Capture the cell that displays the provided text and extract its (x, y) central coordinate. 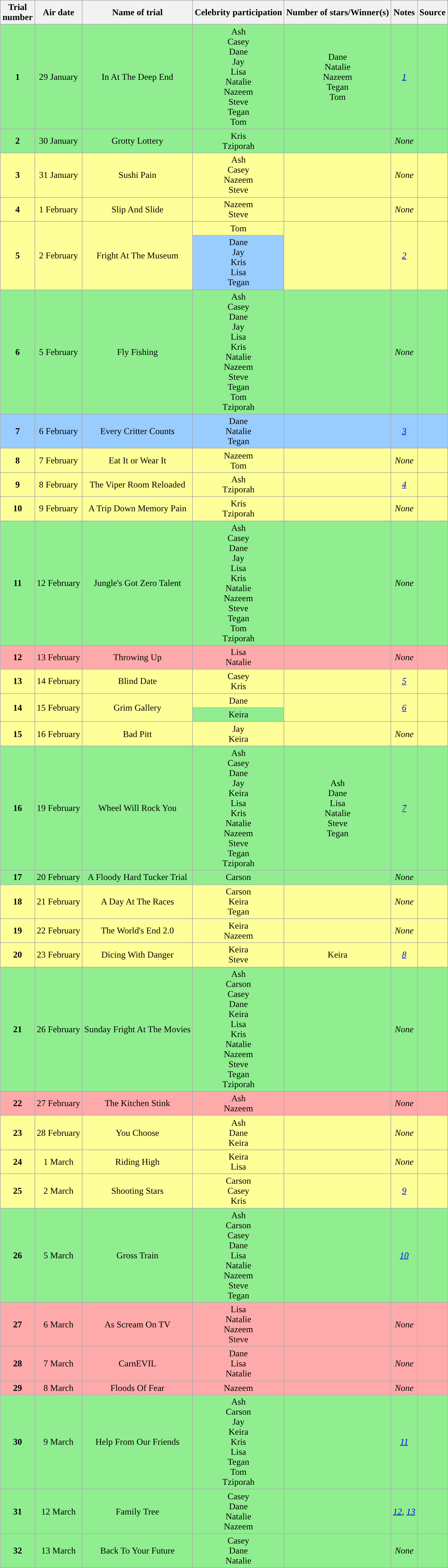
7 March (59, 1364)
8 March (59, 1388)
2 February (59, 255)
DaneJayKrisLisaTegan (238, 263)
DaneNatalieNazeemTeganTom (338, 76)
21 February (59, 902)
5 February (59, 352)
Dicing With Danger (137, 955)
DaneNatalieTegan (238, 431)
25 (17, 1191)
LisaNatalie (238, 657)
Sushi Pain (137, 175)
17 (17, 877)
12, 13 (404, 1511)
23 (17, 1132)
6 March (59, 1325)
Source (432, 13)
DaneLisaNatalie (238, 1364)
24 (17, 1161)
5 March (59, 1255)
Family Tree (137, 1511)
Bad Pitt (137, 734)
Grotty Lottery (137, 141)
Slip And Slide (137, 209)
Sunday Fright At The Movies (137, 1029)
12 (17, 657)
8 February (59, 484)
26 February (59, 1029)
Shooting Stars (137, 1191)
29 January (59, 76)
20 February (59, 877)
Tom (238, 228)
9 February (59, 509)
Jungle's Got Zero Talent (137, 583)
12 March (59, 1511)
16 (17, 808)
2 March (59, 1191)
27 (17, 1325)
AshNazeem (238, 1104)
The World's End 2.0 (137, 930)
Trialnumber (17, 13)
20 (17, 955)
AshCaseyNazeemSteve (238, 175)
22 (17, 1104)
Throwing Up (137, 657)
KeiraNazeem (238, 930)
14 (17, 708)
AshCarsonJayKeiraKrisLisaTeganTomTziporah (238, 1442)
The Kitchen Stink (137, 1104)
Gross Train (137, 1255)
CarsonCaseyKris (238, 1191)
30 (17, 1442)
CarsonKeiraTegan (238, 902)
Name of trial (137, 13)
AshCaseyDaneJayLisaNatalieNazeemSteveTeganTom (238, 76)
As Scream On TV (137, 1325)
Fright At The Museum (137, 255)
Air date (59, 13)
CaseyKris (238, 682)
27 February (59, 1104)
AshCaseyDaneJayKeiraLisaKrisNatalieNazeemSteveTeganTziporah (238, 808)
15 February (59, 708)
JayKeira (238, 734)
29 (17, 1388)
LisaNatalieNazeemSteve (238, 1325)
A Trip Down Memory Pain (137, 509)
Dane (238, 701)
13 February (59, 657)
19 (17, 930)
28 February (59, 1132)
28 (17, 1364)
KeiraLisa (238, 1161)
A Floody Hard Tucker Trial (137, 877)
AshCarsonCaseyDaneLisaNatalieNazeemSteveTegan (238, 1255)
AshDaneLisaNatalieSteveTegan (338, 808)
13 March (59, 1551)
18 (17, 902)
You Choose (137, 1132)
Celebrity participation (238, 13)
9 March (59, 1442)
In At The Deep End (137, 76)
12 February (59, 583)
22 February (59, 930)
1 February (59, 209)
A Day At The Races (137, 902)
Carson (238, 877)
KeiraSteve (238, 955)
6 February (59, 431)
Nazeem (238, 1388)
26 (17, 1255)
CarnEVIL (137, 1364)
1 March (59, 1161)
15 (17, 734)
Wheel Will Rock You (137, 808)
Grim Gallery (137, 708)
Riding High (137, 1161)
AshCarsonCaseyDaneKeiraLisaKrisNatalieNazeemSteveTeganTziporah (238, 1029)
AshTziporah (238, 484)
16 February (59, 734)
21 (17, 1029)
Help From Our Friends (137, 1442)
NazeemSteve (238, 209)
13 (17, 682)
Floods Of Fear (137, 1388)
23 February (59, 955)
The Viper Room Reloaded (137, 484)
Blind Date (137, 682)
7 February (59, 460)
14 February (59, 682)
CaseyDaneNatalie (238, 1551)
Number of stars/Winner(s) (338, 13)
AshDaneKeira (238, 1132)
30 January (59, 141)
Fly Fishing (137, 352)
19 February (59, 808)
CaseyDaneNatalieNazeem (238, 1511)
32 (17, 1551)
31 January (59, 175)
Eat It or Wear It (137, 460)
Back To Your Future (137, 1551)
NazeemTom (238, 460)
Notes (404, 13)
Every Critter Counts (137, 431)
31 (17, 1511)
